Locate the cell with the specified text and output its [X, Y] center coordinate. 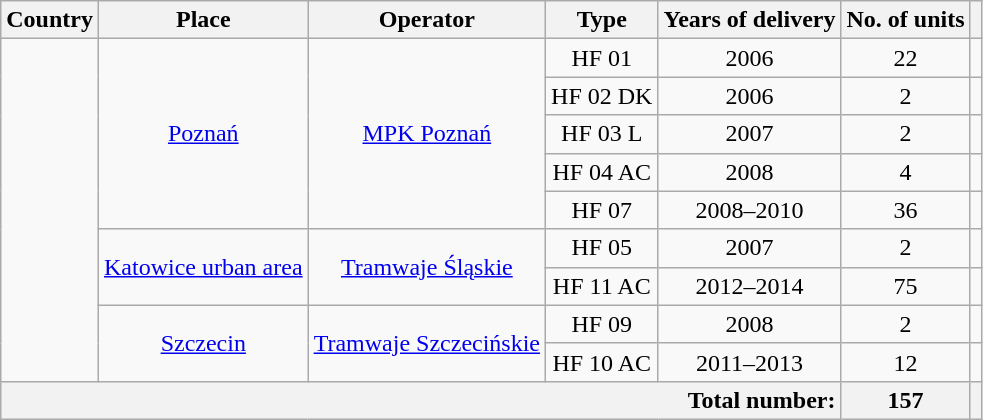
Years of delivery [750, 20]
Tramwaje Szczecińskie [426, 343]
HF 10 AC [602, 362]
2008–2010 [750, 210]
Total number: [421, 400]
12 [906, 362]
HF 01 [602, 58]
22 [906, 58]
Operator [426, 20]
Country [50, 20]
HF 04 AC [602, 172]
75 [906, 286]
HF 07 [602, 210]
Szczecin [203, 343]
HF 03 L [602, 134]
Katowice urban area [203, 267]
HF 05 [602, 248]
4 [906, 172]
36 [906, 210]
No. of units [906, 20]
2011–2013 [750, 362]
Tramwaje Śląskie [426, 267]
157 [906, 400]
MPK Poznań [426, 134]
HF 09 [602, 324]
Poznań [203, 134]
HF 02 DK [602, 96]
Type [602, 20]
2012–2014 [750, 286]
HF 11 AC [602, 286]
Place [203, 20]
